Return the [x, y] coordinate for the center point of the cell that contains the specified text.  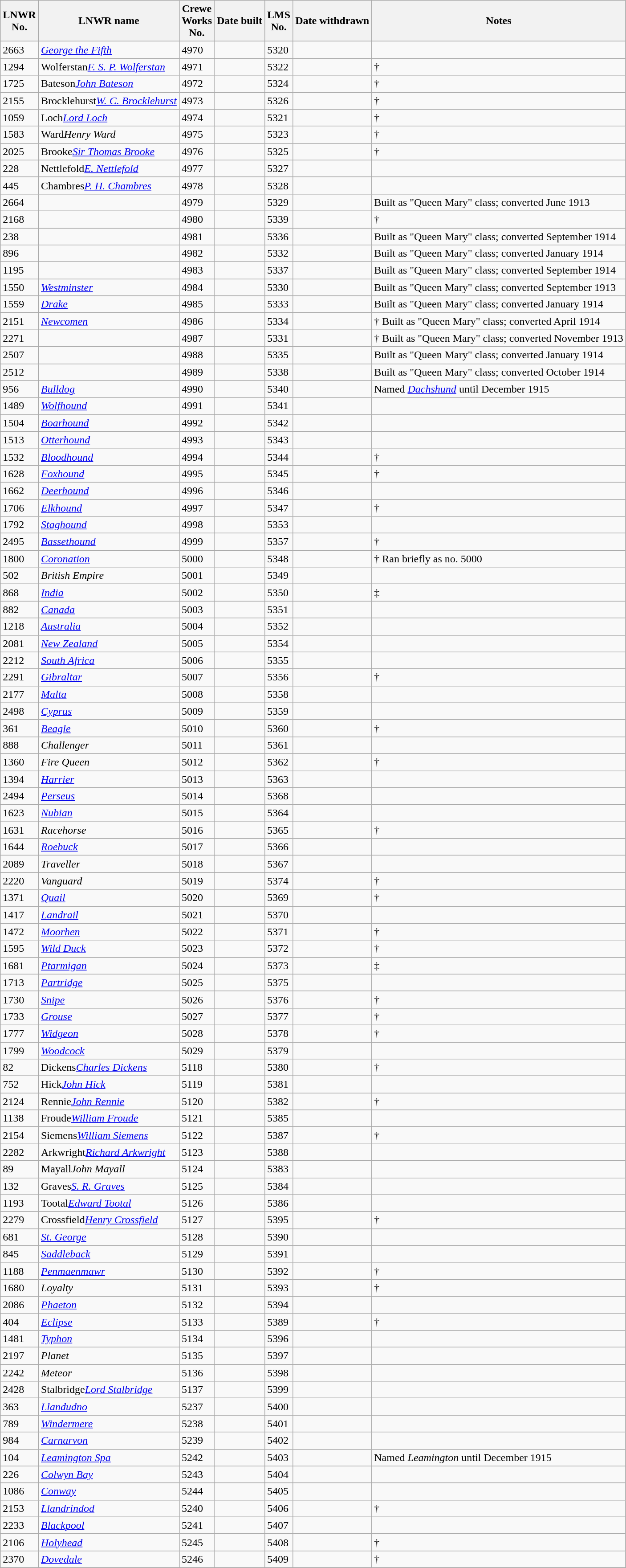
361 [20, 728]
Coronation [109, 559]
2086 [20, 1305]
Racehorse [109, 830]
1628 [20, 474]
Fire Queen [109, 762]
Woodcock [109, 1050]
5397 [279, 1356]
5129 [197, 1254]
5376 [279, 999]
5121 [197, 1118]
4989 [197, 372]
5008 [197, 694]
5005 [197, 643]
LNWRNo. [20, 21]
Landrail [109, 915]
Named Leamington until December 1915 [499, 1457]
2212 [20, 660]
5017 [197, 847]
BatesonJohn Bateson [109, 84]
FroudeWilliam Froude [109, 1118]
2663 [20, 50]
5244 [197, 1491]
Built as "Queen Mary" class; converted October 1914 [499, 372]
5328 [279, 185]
2233 [20, 1525]
5382 [279, 1101]
2271 [20, 338]
502 [20, 576]
1371 [20, 898]
5370 [279, 915]
1195 [20, 270]
† Built as "Queen Mary" class; converted November 1913 [499, 338]
Cyprus [109, 711]
Drake [109, 304]
5368 [279, 796]
5371 [279, 932]
4982 [197, 254]
5391 [279, 1254]
868 [20, 593]
4984 [197, 287]
4995 [197, 474]
5024 [197, 966]
Date withdrawn [332, 21]
† Ran briefly as no. 5000 [499, 559]
5385 [279, 1118]
5406 [279, 1508]
ArkwrightRichard Arkwright [109, 1152]
5340 [279, 389]
Beagle [109, 728]
Date built [240, 21]
5127 [197, 1220]
Llandudno [109, 1407]
445 [20, 185]
5015 [197, 813]
4973 [197, 101]
5379 [279, 1050]
GravesS. R. Graves [109, 1186]
Newcomen [109, 321]
5322 [279, 67]
2428 [20, 1390]
789 [20, 1424]
5028 [197, 1033]
1792 [20, 525]
2664 [20, 202]
5403 [279, 1457]
5395 [279, 1220]
Saddleback [109, 1254]
India [109, 593]
Llandrindod [109, 1508]
Notes [499, 21]
89 [20, 1169]
4999 [197, 542]
5125 [197, 1186]
Otterhound [109, 440]
4993 [197, 440]
Carnarvon [109, 1441]
2242 [20, 1373]
Quail [109, 898]
5009 [197, 711]
5407 [279, 1525]
4987 [197, 338]
5124 [197, 1169]
Challenger [109, 745]
882 [20, 610]
Canada [109, 610]
5327 [279, 168]
LochLord Loch [109, 118]
5018 [197, 864]
1733 [20, 1016]
5387 [279, 1135]
5026 [197, 999]
George the Fifth [109, 50]
Malta [109, 694]
5393 [279, 1288]
4991 [197, 406]
5335 [279, 355]
4988 [197, 355]
5022 [197, 932]
5404 [279, 1474]
5119 [197, 1085]
5351 [279, 610]
1138 [20, 1118]
404 [20, 1322]
845 [20, 1254]
5360 [279, 728]
Wolfhound [109, 406]
956 [20, 389]
5396 [279, 1339]
5020 [197, 898]
NettlefoldE. Nettlefold [109, 168]
1595 [20, 949]
TootalEdward Tootal [109, 1203]
5011 [197, 745]
2177 [20, 694]
5405 [279, 1491]
5126 [197, 1203]
HickJohn Hick [109, 1085]
Roebuck [109, 847]
Australia [109, 626]
2025 [20, 151]
5408 [279, 1542]
2291 [20, 677]
1188 [20, 1271]
5338 [279, 372]
4992 [197, 423]
226 [20, 1474]
5373 [279, 966]
Bloodhound [109, 457]
5352 [279, 626]
5128 [197, 1237]
1059 [20, 118]
5135 [197, 1356]
5377 [279, 1016]
5136 [197, 1373]
5324 [279, 84]
5243 [197, 1474]
2106 [20, 1542]
5367 [279, 864]
4998 [197, 525]
1681 [20, 966]
5326 [279, 101]
4974 [197, 118]
CrossfieldHenry Crossfield [109, 1220]
2154 [20, 1135]
5361 [279, 745]
5398 [279, 1373]
752 [20, 1085]
SiemensWilliam Siemens [109, 1135]
4975 [197, 135]
1218 [20, 626]
1360 [20, 762]
5349 [279, 576]
1777 [20, 1033]
228 [20, 168]
Meteor [109, 1373]
1680 [20, 1288]
Nubian [109, 813]
Widgeon [109, 1033]
Bulldog [109, 389]
5013 [197, 779]
5331 [279, 338]
5364 [279, 813]
5353 [279, 525]
5329 [279, 202]
2089 [20, 864]
5383 [279, 1169]
Colwyn Bay [109, 1474]
WolferstanF. S. P. Wolferstan [109, 67]
Dovedale [109, 1559]
888 [20, 745]
5354 [279, 643]
5378 [279, 1033]
5344 [279, 457]
WardHenry Ward [109, 135]
5325 [279, 151]
5341 [279, 406]
2153 [20, 1508]
363 [20, 1407]
5330 [279, 287]
132 [20, 1186]
5019 [197, 881]
1086 [20, 1491]
5321 [279, 118]
5355 [279, 660]
5392 [279, 1271]
5363 [279, 779]
5369 [279, 898]
5027 [197, 1016]
Blackpool [109, 1525]
1550 [20, 287]
Moorhen [109, 932]
5132 [197, 1305]
5246 [197, 1559]
† Built as "Queen Mary" class; converted April 1914 [499, 321]
82 [20, 1068]
4979 [197, 202]
1532 [20, 457]
Built as "Queen Mary" class; converted September 1913 [499, 287]
1583 [20, 135]
5402 [279, 1441]
DickensCharles Dickens [109, 1068]
5021 [197, 915]
5002 [197, 593]
New Zealand [109, 643]
5372 [279, 949]
1513 [20, 440]
4997 [197, 508]
Wild Duck [109, 949]
4983 [197, 270]
5029 [197, 1050]
Named Dachshund until December 1915 [499, 389]
5380 [279, 1068]
5388 [279, 1152]
1662 [20, 491]
5357 [279, 542]
5012 [197, 762]
1730 [20, 999]
Boarhound [109, 423]
5409 [279, 1559]
5356 [279, 677]
Snipe [109, 999]
5122 [197, 1135]
RennieJohn Rennie [109, 1101]
5245 [197, 1542]
Bassethound [109, 542]
4986 [197, 321]
1472 [20, 932]
LMSNo. [279, 21]
5342 [279, 423]
4976 [197, 151]
2151 [20, 321]
1394 [20, 779]
2197 [20, 1356]
BrocklehurstW. C. Brocklehurst [109, 101]
Vanguard [109, 881]
4996 [197, 491]
2220 [20, 881]
5348 [279, 559]
2081 [20, 643]
4981 [197, 237]
4977 [197, 168]
4978 [197, 185]
5003 [197, 610]
5025 [197, 983]
South Africa [109, 660]
Conway [109, 1491]
5023 [197, 949]
2282 [20, 1152]
1644 [20, 847]
4972 [197, 84]
5374 [279, 881]
5384 [279, 1186]
5007 [197, 677]
1193 [20, 1203]
Holyhead [109, 1542]
5137 [197, 1390]
Penmaenmawr [109, 1271]
Ptarmigan [109, 966]
1725 [20, 84]
2155 [20, 101]
5386 [279, 1203]
1504 [20, 423]
Foxhound [109, 474]
ChambresP. H. Chambres [109, 185]
1489 [20, 406]
4985 [197, 304]
5399 [279, 1390]
Partridge [109, 983]
5381 [279, 1085]
2279 [20, 1220]
5362 [279, 762]
5134 [197, 1339]
Planet [109, 1356]
4994 [197, 457]
5332 [279, 254]
5350 [279, 593]
238 [20, 237]
4990 [197, 389]
896 [20, 254]
4970 [197, 50]
5241 [197, 1525]
MayallJohn Mayall [109, 1169]
5346 [279, 491]
5345 [279, 474]
5334 [279, 321]
LNWR name [109, 21]
5389 [279, 1322]
1631 [20, 830]
5237 [197, 1407]
5016 [197, 830]
5131 [197, 1288]
Deerhound [109, 491]
Eclipse [109, 1322]
5400 [279, 1407]
4980 [197, 219]
1559 [20, 304]
1417 [20, 915]
984 [20, 1441]
2124 [20, 1101]
5333 [279, 304]
2512 [20, 372]
681 [20, 1237]
5240 [197, 1508]
5000 [197, 559]
5120 [197, 1101]
Elkhound [109, 508]
5014 [197, 796]
Traveller [109, 864]
5337 [279, 270]
5242 [197, 1457]
Westminster [109, 287]
2494 [20, 796]
5130 [197, 1271]
5001 [197, 576]
Windermere [109, 1424]
5123 [197, 1152]
5339 [279, 219]
Typhon [109, 1339]
5133 [197, 1322]
5010 [197, 728]
2168 [20, 219]
5239 [197, 1441]
1623 [20, 813]
5118 [197, 1068]
StalbridgeLord Stalbridge [109, 1390]
1799 [20, 1050]
5006 [197, 660]
Leamington Spa [109, 1457]
5238 [197, 1424]
2498 [20, 711]
1294 [20, 67]
2370 [20, 1559]
CreweWorksNo. [197, 21]
Staghound [109, 525]
St. George [109, 1237]
1481 [20, 1339]
5390 [279, 1237]
Perseus [109, 796]
Grouse [109, 1016]
5004 [197, 626]
5343 [279, 440]
2507 [20, 355]
5375 [279, 983]
5323 [279, 135]
Phaeton [109, 1305]
5347 [279, 508]
5366 [279, 847]
1713 [20, 983]
Loyalty [109, 1288]
5365 [279, 830]
Harrier [109, 779]
5336 [279, 237]
British Empire [109, 576]
2495 [20, 542]
BrookeSir Thomas Brooke [109, 151]
Built as "Queen Mary" class; converted June 1913 [499, 202]
1706 [20, 508]
Gibraltar [109, 677]
104 [20, 1457]
4971 [197, 67]
5358 [279, 694]
5359 [279, 711]
1800 [20, 559]
5394 [279, 1305]
5401 [279, 1424]
5320 [279, 50]
